Pinpoint the cell where the given text exists, returning its (x, y) midpoint coordinate. 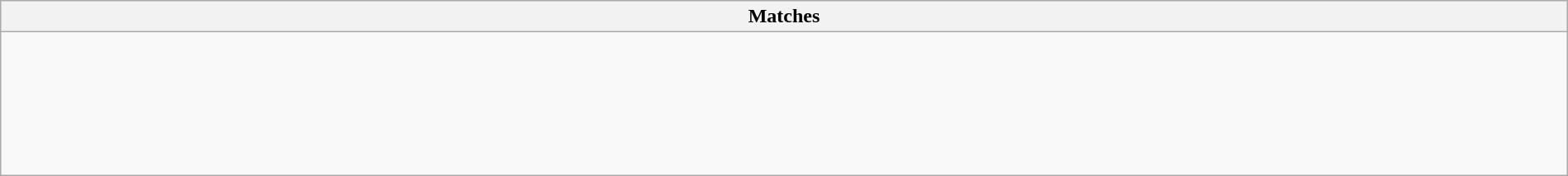
Matches (784, 17)
